Find where the given text appears and provide that cell's center as (x, y) coordinate. 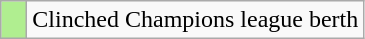
Clinched Champions league berth (196, 20)
